Pinpoint the cell where the given text exists, returning its [x, y] midpoint coordinate. 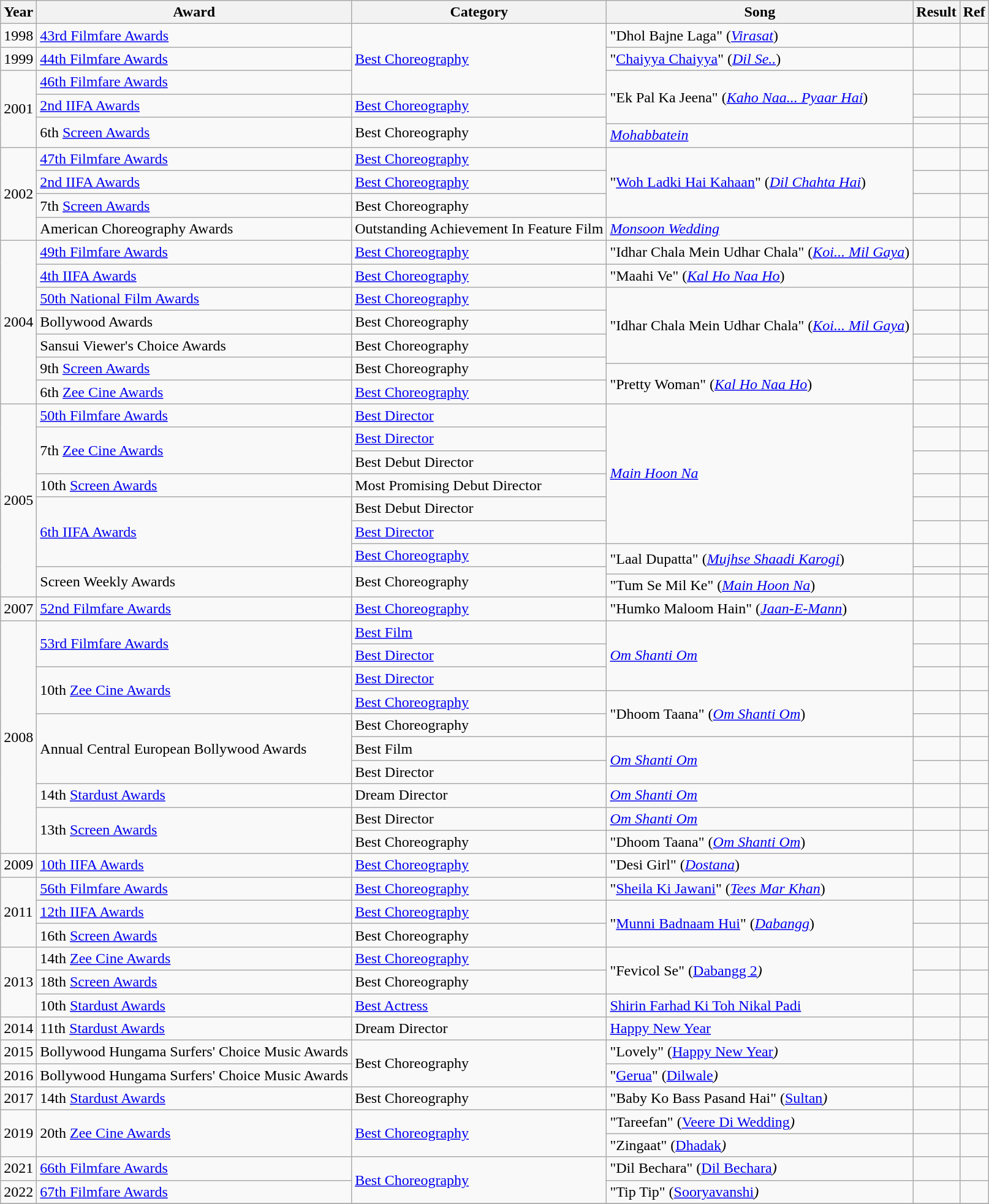
Annual Central European Bollywood Awards [194, 749]
67th Filmfare Awards [194, 1192]
20th Zee Cine Awards [194, 1134]
Most Promising Debut Director [479, 485]
Ref [974, 12]
2019 [18, 1134]
7th Screen Awards [194, 205]
6th Screen Awards [194, 132]
Happy New Year [760, 1029]
"Lovely" (Happy New Year) [760, 1052]
"Humko Maloom Hain" (Jaan-E-Mann) [760, 608]
12th IIFA Awards [194, 912]
1998 [18, 36]
Year [18, 12]
2022 [18, 1192]
2007 [18, 608]
43rd Filmfare Awards [194, 36]
"Dil Bechara" (Dil Bechara) [760, 1168]
6th Zee Cine Awards [194, 392]
2021 [18, 1168]
6th IIFA Awards [194, 532]
Main Hoon Na [760, 474]
2014 [18, 1029]
18th Screen Awards [194, 982]
46th Filmfare Awards [194, 82]
Outstanding Achievement In Feature Film [479, 229]
49th Filmfare Awards [194, 252]
2013 [18, 982]
"Sheila Ki Jawani" (Tees Mar Khan) [760, 888]
"Ek Pal Ka Jeena" (Kaho Naa... Pyaar Hai) [760, 97]
"Tum Se Mil Ke" (Main Hoon Na) [760, 585]
Screen Weekly Awards [194, 582]
Best Actress [479, 1005]
"Chaiyya Chaiyya" (Dil Se..) [760, 59]
Result [936, 12]
Category [479, 12]
4th IIFA Awards [194, 275]
2002 [18, 194]
2017 [18, 1099]
66th Filmfare Awards [194, 1168]
Shirin Farhad Ki Toh Nikal Padi [760, 1005]
"Tareefan" (Veere Di Wedding) [760, 1122]
16th Screen Awards [194, 935]
10th Zee Cine Awards [194, 691]
10th IIFA Awards [194, 865]
47th Filmfare Awards [194, 159]
53rd Filmfare Awards [194, 643]
2001 [18, 109]
13th Screen Awards [194, 830]
10th Stardust Awards [194, 1005]
Mohabbatein [760, 135]
2016 [18, 1075]
"Woh Ladki Hai Kahaan" (Dil Chahta Hai) [760, 182]
American Choreography Awards [194, 229]
"Munni Badnaam Hui" (Dabangg) [760, 923]
"Fevicol Se" (Dabangg 2) [760, 970]
"Zingaat" (Dhadak) [760, 1145]
1999 [18, 59]
7th Zee Cine Awards [194, 450]
2004 [18, 322]
Award [194, 12]
44th Filmfare Awards [194, 59]
50th National Film Awards [194, 299]
10th Screen Awards [194, 485]
52nd Filmfare Awards [194, 608]
2015 [18, 1052]
"Baby Ko Bass Pasand Hai" (Sultan) [760, 1099]
"Tip Tip" (Sooryavanshi) [760, 1192]
"Maahi Ve" (Kal Ho Naa Ho) [760, 275]
Song [760, 12]
"Laal Dupatta" (Mujhse Shaadi Karogi) [760, 559]
Bollywood Awards [194, 322]
9th Screen Awards [194, 369]
2009 [18, 865]
"Pretty Woman" (Kal Ho Naa Ho) [760, 384]
50th Filmfare Awards [194, 415]
"Desi Girl" (Dostana) [760, 865]
11th Stardust Awards [194, 1029]
"Gerua" (Dilwale) [760, 1075]
Sansui Viewer's Choice Awards [194, 346]
14th Zee Cine Awards [194, 958]
2005 [18, 501]
Monsoon Wedding [760, 229]
2008 [18, 736]
56th Filmfare Awards [194, 888]
2011 [18, 912]
"Dhol Bajne Laga" (Virasat) [760, 36]
